Detect which cell encompasses the target text, then output its [X, Y] center coordinate. 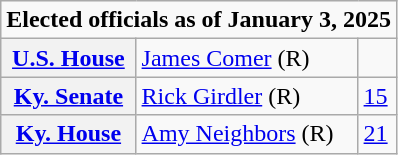
U.S. House [68, 58]
Ky. Senate [68, 96]
Ky. House [68, 134]
Rick Girdler (R) [247, 96]
Amy Neighbors (R) [247, 134]
Elected officials as of January 3, 2025 [199, 20]
21 [377, 134]
15 [377, 96]
James Comer (R) [247, 58]
